For the text-containing cell, return its midpoint in (x, y) coordinate format. 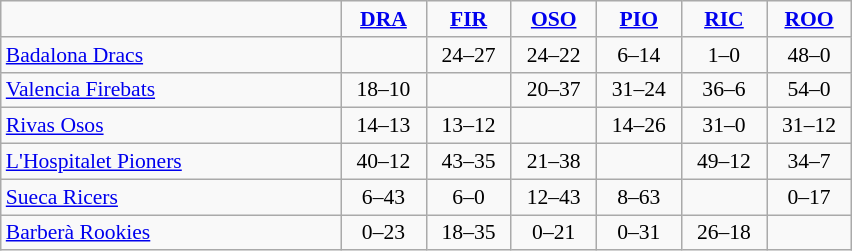
0–21 (554, 233)
20–37 (554, 90)
24–27 (468, 55)
14–26 (638, 126)
6–43 (384, 197)
0–23 (384, 233)
48–0 (808, 55)
34–7 (808, 162)
6–14 (638, 55)
21–38 (554, 162)
Badalona Dracs (171, 55)
Barberà Rookies (171, 233)
14–13 (384, 126)
1–0 (724, 55)
Sueca Ricers (171, 197)
Valencia Firebats (171, 90)
31–12 (808, 126)
36–6 (724, 90)
31–0 (724, 126)
RIC (724, 19)
31–24 (638, 90)
FIR (468, 19)
26–18 (724, 233)
40–12 (384, 162)
18–10 (384, 90)
49–12 (724, 162)
OSO (554, 19)
DRA (384, 19)
PIO (638, 19)
18–35 (468, 233)
Rivas Osos (171, 126)
24–22 (554, 55)
L'Hospitalet Pioners (171, 162)
12–43 (554, 197)
0–17 (808, 197)
8–63 (638, 197)
43–35 (468, 162)
ROO (808, 19)
0–31 (638, 233)
6–0 (468, 197)
54–0 (808, 90)
13–12 (468, 126)
